Return the [X, Y] coordinate for the center point of the cell that contains the specified text.  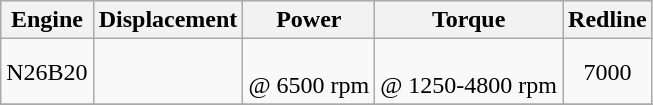
7000 [608, 72]
@ 1250-4800 rpm [469, 72]
Torque [469, 20]
N26B20 [47, 72]
Redline [608, 20]
Engine [47, 20]
Displacement [168, 20]
@ 6500 rpm [309, 72]
Power [309, 20]
